Capture the cell that displays the provided text and extract its [X, Y] central coordinate. 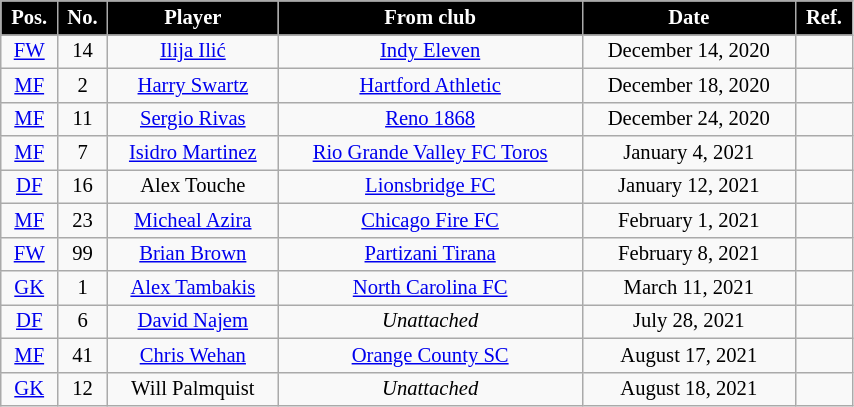
Date [688, 17]
Will Palmquist [192, 389]
1 [83, 287]
Alex Touche [192, 186]
41 [83, 355]
February 8, 2021 [688, 254]
2 [83, 85]
March 11, 2021 [688, 287]
Micheal Azira [192, 220]
January 4, 2021 [688, 153]
Chicago Fire FC [430, 220]
Pos. [30, 17]
December 24, 2020 [688, 119]
Hartford Athletic [430, 85]
From club [430, 17]
Brian Brown [192, 254]
Indy Eleven [430, 51]
July 28, 2021 [688, 321]
January 12, 2021 [688, 186]
23 [83, 220]
Harry Swartz [192, 85]
North Carolina FC [430, 287]
14 [83, 51]
16 [83, 186]
Isidro Martinez [192, 153]
Rio Grande Valley FC Toros [430, 153]
Lionsbridge FC [430, 186]
August 17, 2021 [688, 355]
Sergio Rivas [192, 119]
David Najem [192, 321]
Player [192, 17]
11 [83, 119]
Partizani Tirana [430, 254]
No. [83, 17]
7 [83, 153]
Orange County SC [430, 355]
August 18, 2021 [688, 389]
99 [83, 254]
Ilija Ilić [192, 51]
Chris Wehan [192, 355]
12 [83, 389]
Alex Tambakis [192, 287]
December 14, 2020 [688, 51]
6 [83, 321]
Reno 1868 [430, 119]
Ref. [824, 17]
February 1, 2021 [688, 220]
December 18, 2020 [688, 85]
